From the cell containing the given text, extract its center point as [x, y] coordinate. 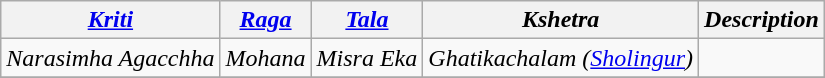
Narasimha Agacchha [110, 58]
Raga [266, 20]
Kriti [110, 20]
Tala [367, 20]
Misra Eka [367, 58]
Mohana [266, 58]
Description [762, 20]
Kshetra [561, 20]
Ghatikachalam (Sholingur) [561, 58]
